Pinpoint the cell where the given text exists, returning its (X, Y) midpoint coordinate. 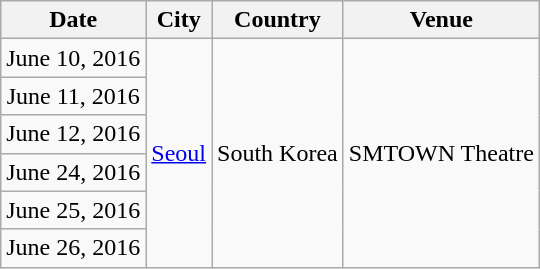
Seoul (179, 153)
June 10, 2016 (74, 58)
SMTOWN Theatre (441, 153)
June 11, 2016 (74, 96)
June 26, 2016 (74, 248)
June 24, 2016 (74, 172)
Country (278, 20)
Date (74, 20)
South Korea (278, 153)
Venue (441, 20)
June 12, 2016 (74, 134)
June 25, 2016 (74, 210)
City (179, 20)
